Pinpoint the cell where the given text exists, returning its [X, Y] midpoint coordinate. 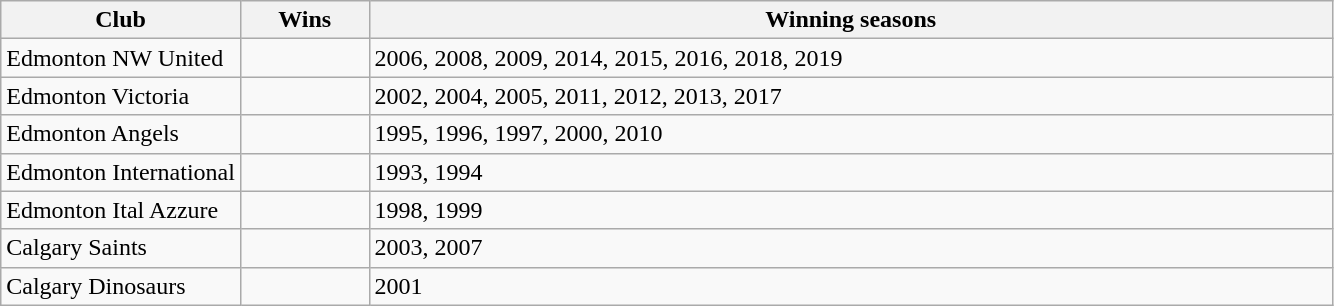
Edmonton Angels [121, 134]
2003, 2007 [850, 248]
2001 [850, 286]
Edmonton Victoria [121, 96]
Edmonton NW United [121, 58]
Edmonton International [121, 172]
1993, 1994 [850, 172]
Calgary Saints [121, 248]
1995, 1996, 1997, 2000, 2010 [850, 134]
Edmonton Ital Azzure [121, 210]
Wins [304, 20]
Calgary Dinosaurs [121, 286]
Winning seasons [850, 20]
Club [121, 20]
1998, 1999 [850, 210]
2006, 2008, 2009, 2014, 2015, 2016, 2018, 2019 [850, 58]
2002, 2004, 2005, 2011, 2012, 2013, 2017 [850, 96]
